Capture the cell that displays the provided text and extract its (x, y) central coordinate. 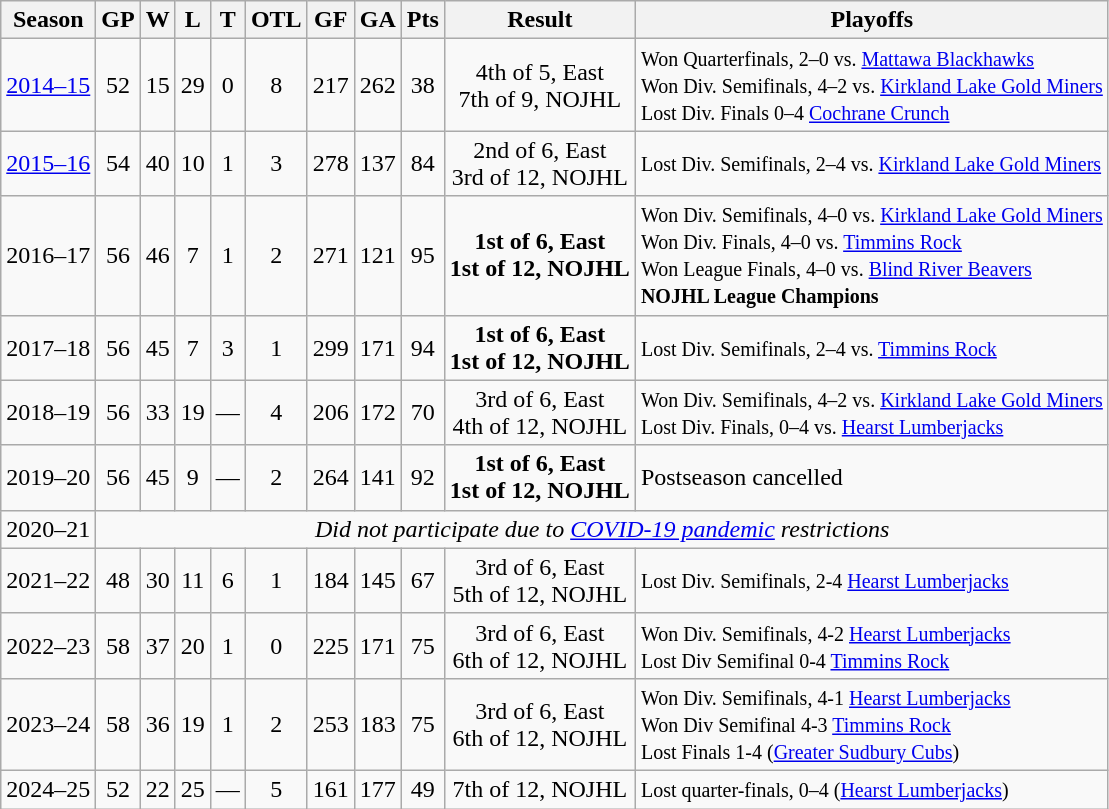
141 (378, 478)
W (158, 20)
5 (276, 789)
2017–18 (48, 348)
20 (192, 646)
46 (158, 256)
54 (118, 164)
GA (378, 20)
Won Quarterfinals, 2–0 vs. Mattawa BlackhawksWon Div. Semifinals, 4–2 vs. Kirkland Lake Gold MinersLost Div. Finals 0–4 Cochrane Crunch (872, 85)
172 (378, 412)
49 (422, 789)
84 (422, 164)
2020–21 (48, 529)
Result (540, 20)
9 (192, 478)
161 (330, 789)
Lost Div. Semifinals, 2–4 vs. Kirkland Lake Gold Miners (872, 164)
2018–19 (48, 412)
7th of 12, NOJHL (540, 789)
Season (48, 20)
11 (192, 580)
GF (330, 20)
2015–16 (48, 164)
L (192, 20)
299 (330, 348)
Postseason cancelled (872, 478)
2024–25 (48, 789)
262 (378, 85)
94 (422, 348)
177 (378, 789)
38 (422, 85)
2014–15 (48, 85)
278 (330, 164)
184 (330, 580)
4 (276, 412)
271 (330, 256)
15 (158, 85)
T (228, 20)
Lost Div. Semifinals, 2–4 vs. Timmins Rock (872, 348)
40 (158, 164)
25 (192, 789)
253 (330, 724)
Won Div. Semifinals, 4-2 Hearst LumberjacksLost Div Semifinal 0-4 Timmins Rock (872, 646)
Playoffs (872, 20)
217 (330, 85)
206 (330, 412)
2016–17 (48, 256)
4th of 5, East7th of 9, NOJHL (540, 85)
2022–23 (48, 646)
GP (118, 20)
67 (422, 580)
37 (158, 646)
36 (158, 724)
2019–20 (48, 478)
183 (378, 724)
Pts (422, 20)
OTL (276, 20)
95 (422, 256)
30 (158, 580)
Lost quarter-finals, 0–4 (Hearst Lumberjacks) (872, 789)
6 (228, 580)
225 (330, 646)
3rd of 6, East5th of 12, NOJHL (540, 580)
8 (276, 85)
92 (422, 478)
145 (378, 580)
3rd of 6, East4th of 12, NOJHL (540, 412)
Won Div. Semifinals, 4-1 Hearst LumberjacksWon Div Semifinal 4-3 Timmins RockLost Finals 1-4 (Greater Sudbury Cubs) (872, 724)
121 (378, 256)
137 (378, 164)
48 (118, 580)
2021–22 (48, 580)
264 (330, 478)
10 (192, 164)
22 (158, 789)
29 (192, 85)
Lost Div. Semifinals, 2-4 Hearst Lumberjacks (872, 580)
70 (422, 412)
2023–24 (48, 724)
Did not participate due to COVID-19 pandemic restrictions (602, 529)
2nd of 6, East 3rd of 12, NOJHL (540, 164)
Won Div. Semifinals, 4–2 vs. Kirkland Lake Gold MinersLost Div. Finals, 0–4 vs. Hearst Lumberjacks (872, 412)
33 (158, 412)
